Identify which cell holds the provided text, then report its (X, Y) central coordinate. 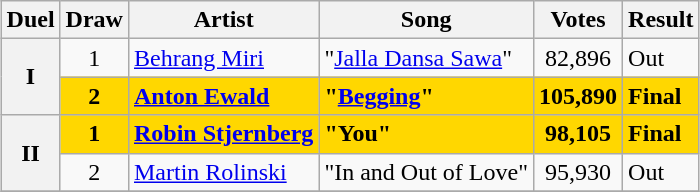
Robin Stjernberg (223, 134)
82,896 (578, 58)
Artist (223, 20)
"Begging" (426, 96)
98,105 (578, 134)
Duel (30, 20)
II (30, 153)
"You" (426, 134)
Behrang Miri (223, 58)
105,890 (578, 96)
"In and Out of Love" (426, 172)
"Jalla Dansa Sawa" (426, 58)
Anton Ewald (223, 96)
Song (426, 20)
Draw (94, 20)
Martin Rolinski (223, 172)
Votes (578, 20)
I (30, 77)
95,930 (578, 172)
Result (661, 20)
